Capture the cell that displays the provided text and extract its (X, Y) central coordinate. 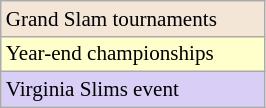
Virginia Slims event (133, 90)
Year-end championships (133, 54)
Grand Slam tournaments (133, 18)
